Find where the given text appears and provide that cell's center as [x, y] coordinate. 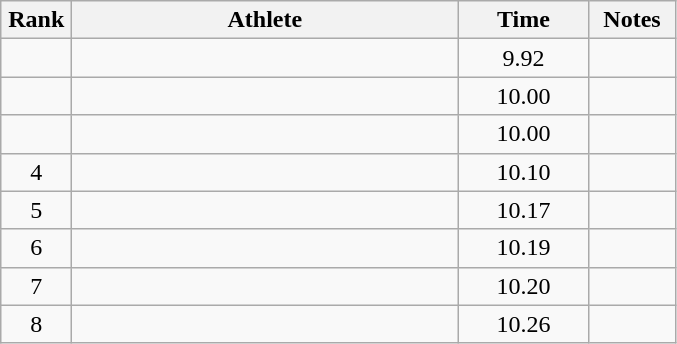
Time [524, 20]
6 [36, 248]
Notes [632, 20]
9.92 [524, 58]
10.10 [524, 172]
10.19 [524, 248]
Athlete [265, 20]
4 [36, 172]
10.26 [524, 324]
5 [36, 210]
10.20 [524, 286]
8 [36, 324]
10.17 [524, 210]
7 [36, 286]
Rank [36, 20]
